Return the (x, y) coordinate for the center point of the cell that contains the specified text.  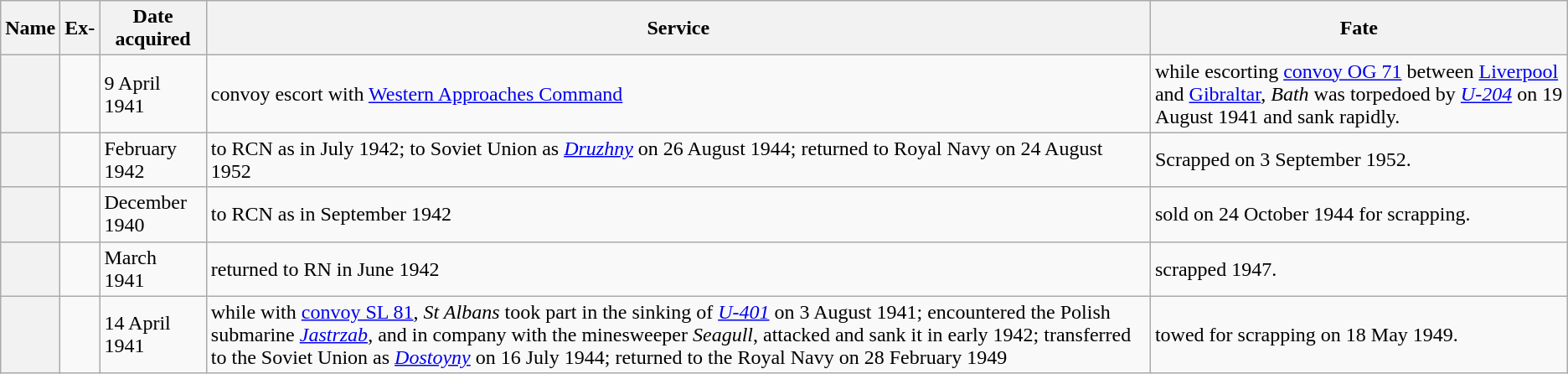
March 1941 (152, 268)
Fate (1359, 29)
14 April 1941 (152, 335)
Ex- (80, 29)
to RCN as in September 1942 (678, 215)
Date acquired (152, 29)
Name (30, 29)
returned to RN in June 1942 (678, 268)
Scrapped on 3 September 1952. (1359, 159)
December 1940 (152, 215)
sold on 24 October 1944 for scrapping. (1359, 215)
to RCN as in July 1942; to Soviet Union as Druzhny on 26 August 1944; returned to Royal Navy on 24 August 1952 (678, 159)
while escorting convoy OG 71 between Liverpool and Gibraltar, Bath was torpedoed by U-204 on 19 August 1941 and sank rapidly. (1359, 94)
towed for scrapping on 18 May 1949. (1359, 335)
Service (678, 29)
February 1942 (152, 159)
scrapped 1947. (1359, 268)
convoy escort with Western Approaches Command (678, 94)
9 April 1941 (152, 94)
